Return [x, y] of the center of cell containing provided text 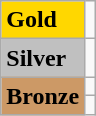
Silver [43, 58]
Gold [43, 20]
Bronze [43, 96]
